Provide the [x, y] coordinate of the cell's center where the given text is located.  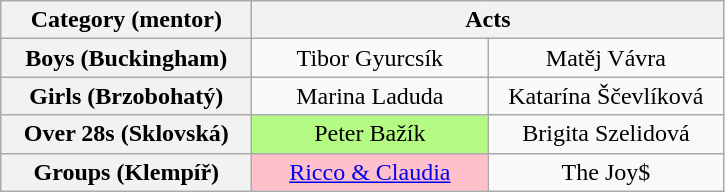
Ricco & Claudia [370, 172]
Over 28s (Sklovská) [126, 134]
Groups (Klempíř) [126, 172]
Boys (Buckingham) [126, 58]
Matěj Vávra [606, 58]
Marina Laduda [370, 96]
Katarína Ščevlíková [606, 96]
Brigita Szelidová [606, 134]
Peter Bažík [370, 134]
The Joy$ [606, 172]
Acts [488, 20]
Tibor Gyurcsík [370, 58]
Girls (Brzobohatý) [126, 96]
Category (mentor) [126, 20]
